Output the (X, Y) coordinate of the center of the cell containing the given text.  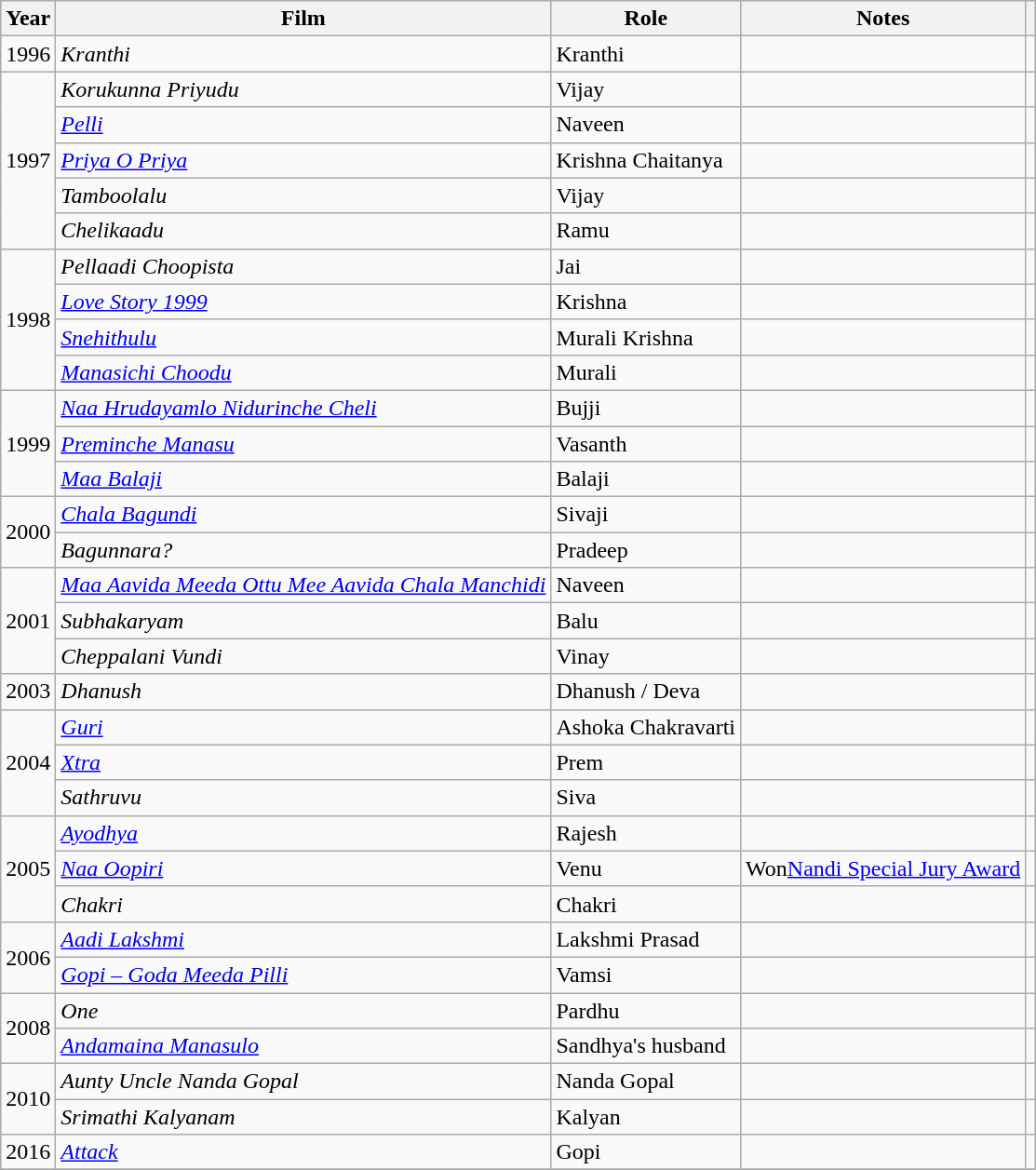
1997 (28, 160)
Xtra (303, 762)
Role (646, 19)
Srimathi Kalyanam (303, 1117)
Pellaadi Choopista (303, 266)
Sandhya's husband (646, 1046)
Aunty Uncle Nanda Gopal (303, 1082)
Ayodhya (303, 833)
Krishna Chaitanya (646, 160)
Chelikaadu (303, 231)
Ramu (646, 231)
Attack (303, 1152)
2005 (28, 868)
Balu (646, 621)
1996 (28, 54)
Vasanth (646, 444)
Notes (883, 19)
Year (28, 19)
Snehithulu (303, 337)
Krishna (646, 302)
Vamsi (646, 975)
Rajesh (646, 833)
Dhanush / Deva (646, 692)
Manasichi Choodu (303, 372)
Vinay (646, 656)
Aadi Lakshmi (303, 939)
Andamaina Manasulo (303, 1046)
Sathruvu (303, 798)
Murali (646, 372)
WonNandi Special Jury Award (883, 868)
2016 (28, 1152)
One (303, 1010)
2001 (28, 621)
Jai (646, 266)
Pardhu (646, 1010)
Ashoka Chakravarti (646, 727)
Film (303, 19)
Gopi – Goda Meeda Pilli (303, 975)
Venu (646, 868)
2004 (28, 762)
Bujji (646, 408)
Nanda Gopal (646, 1082)
2010 (28, 1099)
Priya O Priya (303, 160)
2006 (28, 957)
Tamboolalu (303, 195)
Preminche Manasu (303, 444)
Gopi (646, 1152)
Pradeep (646, 550)
2003 (28, 692)
1998 (28, 319)
Kalyan (646, 1117)
Prem (646, 762)
Korukunna Priyudu (303, 89)
Balaji (646, 479)
Sivaji (646, 515)
Siva (646, 798)
Pelli (303, 125)
Lakshmi Prasad (646, 939)
Subhakaryam (303, 621)
Maa Aavida Meeda Ottu Mee Aavida Chala Manchidi (303, 585)
Cheppalani Vundi (303, 656)
Dhanush (303, 692)
Maa Balaji (303, 479)
Murali Krishna (646, 337)
Love Story 1999 (303, 302)
Guri (303, 727)
2008 (28, 1028)
2000 (28, 532)
Naa Oopiri (303, 868)
Bagunnara? (303, 550)
1999 (28, 443)
Naa Hrudayamlo Nidurinche Cheli (303, 408)
Chala Bagundi (303, 515)
